Pinpoint the cell where the given text exists, returning its (X, Y) midpoint coordinate. 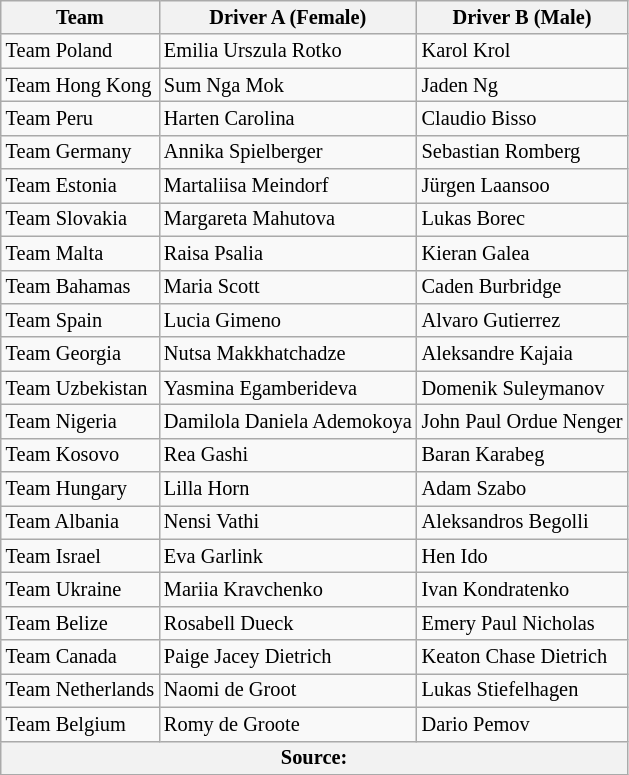
Dario Pemov (522, 724)
Karol Krol (522, 51)
Rosabell Dueck (288, 623)
Team Slovakia (80, 219)
Adam Szabo (522, 489)
Aleksandros Begolli (522, 522)
Team Kosovo (80, 455)
Team Uzbekistan (80, 388)
Nensi Vathi (288, 522)
Team Netherlands (80, 690)
Yasmina Egamberideva (288, 388)
Team Belgium (80, 724)
Lilla Horn (288, 489)
Team (80, 17)
Raisa Psalia (288, 253)
Sebastian Romberg (522, 152)
Nutsa Makkhatchadze (288, 354)
Source: (314, 758)
Domenik Suleymanov (522, 388)
Naomi de Groot (288, 690)
Margareta Mahutova (288, 219)
Romy de Groote (288, 724)
Driver B (Male) (522, 17)
Driver A (Female) (288, 17)
Baran Karabeg (522, 455)
Team Poland (80, 51)
Lucia Gimeno (288, 320)
Team Germany (80, 152)
Team Ukraine (80, 589)
Rea Gashi (288, 455)
Claudio Bisso (522, 118)
Lukas Stiefelhagen (522, 690)
Hen Ido (522, 556)
Aleksandre Kajaia (522, 354)
Team Peru (80, 118)
Keaton Chase Dietrich (522, 657)
Lukas Borec (522, 219)
Team Albania (80, 522)
Jürgen Laansoo (522, 186)
Team Spain (80, 320)
Team Nigeria (80, 421)
Team Belize (80, 623)
Harten Carolina (288, 118)
John Paul Ordue Nenger (522, 421)
Emery Paul Nicholas (522, 623)
Team Israel (80, 556)
Mariia Kravchenko (288, 589)
Jaden Ng (522, 85)
Caden Burbridge (522, 287)
Sum Nga Mok (288, 85)
Kieran Galea (522, 253)
Team Estonia (80, 186)
Team Hungary (80, 489)
Martaliisa Meindorf (288, 186)
Paige Jacey Dietrich (288, 657)
Team Canada (80, 657)
Maria Scott (288, 287)
Team Bahamas (80, 287)
Damilola Daniela Ademokoya (288, 421)
Ivan Kondratenko (522, 589)
Annika Spielberger (288, 152)
Team Georgia (80, 354)
Eva Garlink (288, 556)
Alvaro Gutierrez (522, 320)
Emilia Urszula Rotko (288, 51)
Team Hong Kong (80, 85)
Team Malta (80, 253)
